Detect which cell encompasses the target text, then output its (x, y) center coordinate. 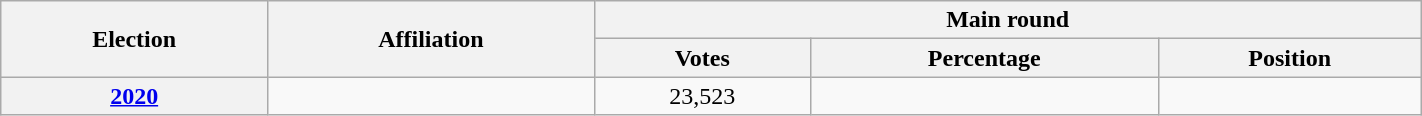
23,523 (702, 96)
Votes (702, 58)
Affiliation (432, 39)
Percentage (984, 58)
2020 (134, 96)
Position (1290, 58)
Main round (1008, 20)
Election (134, 39)
